Locate the cell with the specified text and output its [x, y] center coordinate. 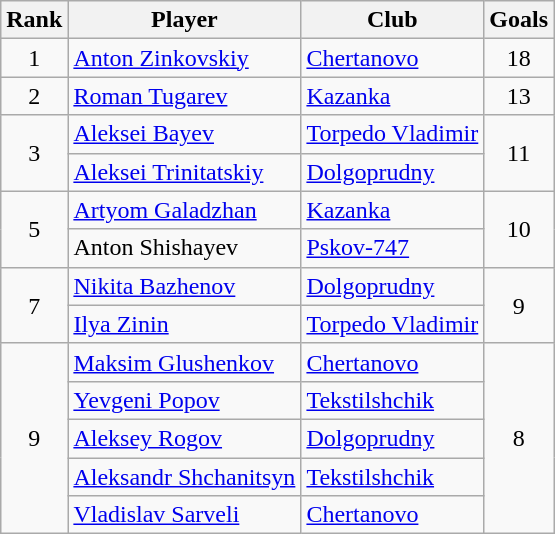
Player [184, 20]
8 [519, 438]
Rank [34, 20]
1 [34, 58]
18 [519, 58]
Anton Zinkovskiy [184, 58]
Yevgeni Popov [184, 400]
13 [519, 96]
Anton Shishayev [184, 248]
Artyom Galadzhan [184, 210]
7 [34, 305]
Vladislav Sarveli [184, 515]
11 [519, 153]
3 [34, 153]
Nikita Bazhenov [184, 286]
Ilya Zinin [184, 324]
Aleksei Trinitatskiy [184, 172]
2 [34, 96]
Maksim Glushenkov [184, 362]
5 [34, 229]
Aleksandr Shchanitsyn [184, 477]
Aleksey Rogov [184, 438]
10 [519, 229]
Goals [519, 20]
Roman Tugarev [184, 96]
Club [392, 20]
Pskov-747 [392, 248]
Aleksei Bayev [184, 134]
